Locate the cell with the specified text and output its [x, y] center coordinate. 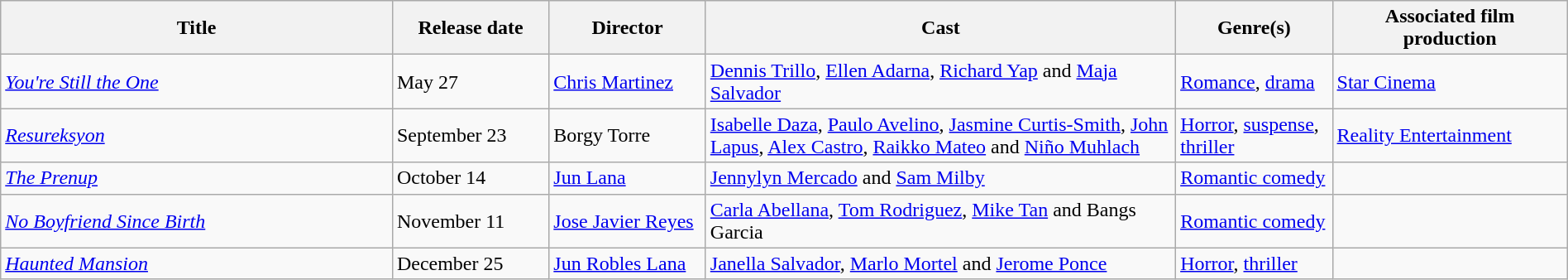
October 14 [470, 178]
May 27 [470, 81]
Borgy Torre [627, 136]
Jun Robles Lana [627, 263]
The Prenup [197, 178]
Reality Entertainment [1450, 136]
Carla Abellana, Tom Rodriguez, Mike Tan and Bangs Garcia [940, 220]
No Boyfriend Since Birth [197, 220]
Associated film production [1450, 28]
November 11 [470, 220]
Star Cinema [1450, 81]
Cast [940, 28]
Genre(s) [1254, 28]
Title [197, 28]
Director [627, 28]
December 25 [470, 263]
Isabelle Daza, Paulo Avelino, Jasmine Curtis-Smith, John Lapus, Alex Castro, Raikko Mateo and Niño Muhlach [940, 136]
Horror, suspense, thriller [1254, 136]
Jose Javier Reyes [627, 220]
Horror, thriller [1254, 263]
September 23 [470, 136]
Haunted Mansion [197, 263]
Janella Salvador, Marlo Mortel and Jerome Ponce [940, 263]
Dennis Trillo, Ellen Adarna, Richard Yap and Maja Salvador [940, 81]
Romance, drama [1254, 81]
Jennylyn Mercado and Sam Milby [940, 178]
Chris Martinez [627, 81]
Resureksyon [197, 136]
Jun Lana [627, 178]
Release date [470, 28]
You're Still the One [197, 81]
